From the cell containing the given text, extract its center point as (x, y) coordinate. 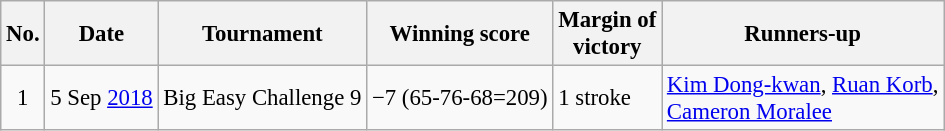
Tournament (262, 34)
5 Sep 2018 (102, 98)
Big Easy Challenge 9 (262, 98)
Kim Dong-kwan, Ruan Korb, Cameron Moralee (803, 98)
Margin ofvictory (608, 34)
Runners-up (803, 34)
No. (23, 34)
1 (23, 98)
−7 (65-76-68=209) (460, 98)
Winning score (460, 34)
1 stroke (608, 98)
Date (102, 34)
